Scan for the cell matching the given text and deliver its (X, Y) coordinate at center. 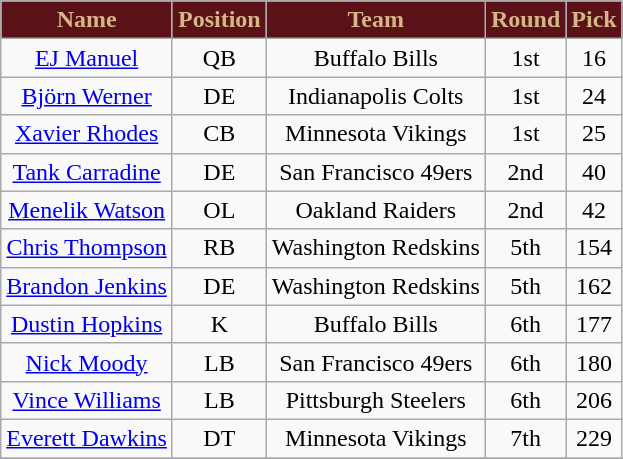
EJ Manuel (87, 58)
Tank Carradine (87, 172)
7th (525, 438)
CB (219, 134)
162 (594, 286)
Name (87, 20)
Round (525, 20)
Menelik Watson (87, 210)
Xavier Rhodes (87, 134)
24 (594, 96)
RB (219, 248)
OL (219, 210)
42 (594, 210)
40 (594, 172)
Oakland Raiders (376, 210)
Björn Werner (87, 96)
177 (594, 324)
Position (219, 20)
Chris Thompson (87, 248)
Dustin Hopkins (87, 324)
229 (594, 438)
Vince Williams (87, 400)
Pick (594, 20)
Brandon Jenkins (87, 286)
Everett Dawkins (87, 438)
154 (594, 248)
Nick Moody (87, 362)
DT (219, 438)
Team (376, 20)
QB (219, 58)
Pittsburgh Steelers (376, 400)
25 (594, 134)
Indianapolis Colts (376, 96)
16 (594, 58)
206 (594, 400)
K (219, 324)
180 (594, 362)
